Identify which cell holds the provided text, then report its (x, y) central coordinate. 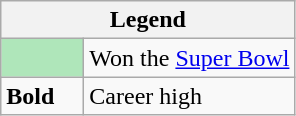
Bold (42, 96)
Career high (190, 96)
Legend (148, 20)
Won the Super Bowl (190, 58)
